Pinpoint the cell where the given text exists, returning its [X, Y] midpoint coordinate. 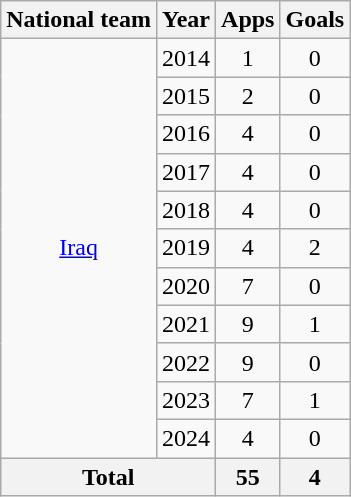
2018 [186, 210]
2021 [186, 324]
2024 [186, 438]
2019 [186, 248]
Apps [248, 20]
2017 [186, 172]
Year [186, 20]
2023 [186, 400]
2015 [186, 96]
Iraq [79, 248]
2022 [186, 362]
55 [248, 477]
2020 [186, 286]
Total [108, 477]
2016 [186, 134]
2014 [186, 58]
National team [79, 20]
Goals [315, 20]
